For the text-containing cell, return its midpoint in (X, Y) coordinate format. 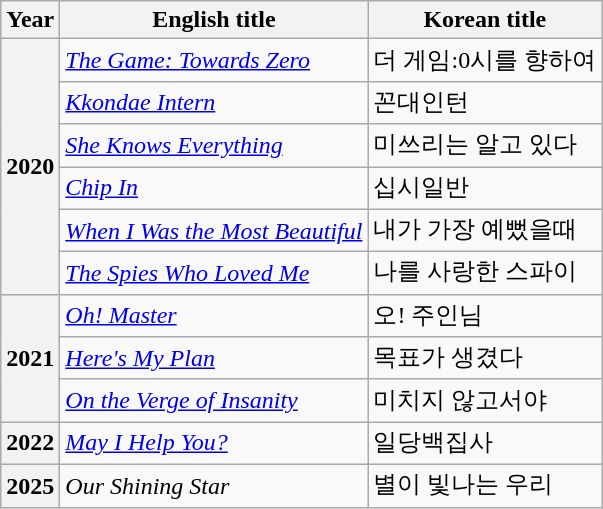
The Game: Towards Zero (214, 60)
Year (30, 20)
Our Shining Star (214, 486)
Here's My Plan (214, 358)
오! 주인님 (485, 316)
Korean title (485, 20)
꼰대인턴 (485, 102)
The Spies Who Loved Me (214, 274)
2021 (30, 358)
On the Verge of Insanity (214, 400)
별이 빛나는 우리 (485, 486)
Chip In (214, 188)
나를 사랑한 스파이 (485, 274)
2022 (30, 444)
미치지 않고서야 (485, 400)
일당백집사 (485, 444)
2025 (30, 486)
더 게임:0시를 향하여 (485, 60)
English title (214, 20)
She Knows Everything (214, 146)
내가 가장 예뻤을때 (485, 230)
목표가 생겼다 (485, 358)
2020 (30, 166)
십시일반 (485, 188)
May I Help You? (214, 444)
Kkondae Intern (214, 102)
미쓰리는 알고 있다 (485, 146)
Oh! Master (214, 316)
When I Was the Most Beautiful (214, 230)
